Detect which cell encompasses the target text, then output its (X, Y) center coordinate. 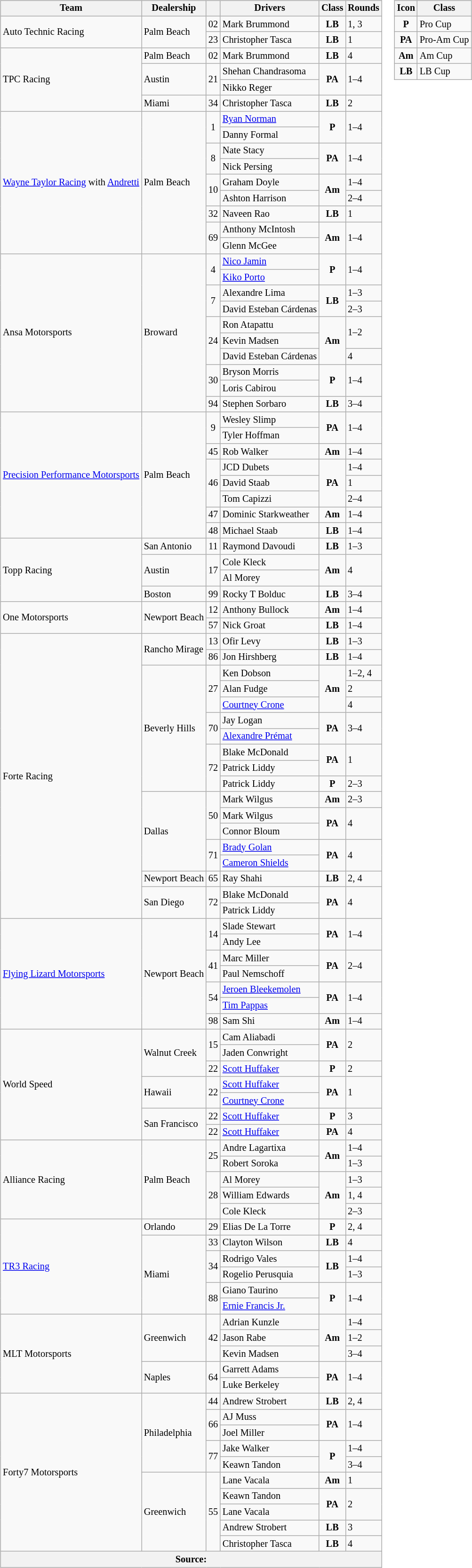
Adrian Kunzle (270, 1322)
Elias De La Torre (270, 1227)
Jon Hirshberg (270, 657)
Tyler Hoffman (270, 436)
98 (213, 1022)
Ofir Levy (270, 641)
7 (213, 301)
Pro Cup (444, 24)
Forte Racing (71, 776)
11 (213, 546)
Paul Nemschoff (270, 974)
Alliance Racing (71, 1180)
Danny Formal (270, 135)
San Diego (174, 902)
Anthony McIntosh (270, 230)
Loris Cabirou (270, 388)
Ansa Motorsports (71, 333)
Graham Doyle (270, 182)
1, 4 (363, 1196)
Kiko Porto (270, 277)
LB Cup (444, 71)
Auto Technic Racing (71, 32)
44 (213, 1401)
50 (213, 816)
Clayton Wilson (270, 1243)
Connor Bloum (270, 832)
66 (213, 1425)
70 (213, 728)
Nico Jamin (270, 261)
33 (213, 1243)
Marc Miller (270, 958)
Alan Fudge (270, 689)
Pro-Am Cup (444, 40)
Tim Pappas (270, 1006)
Jay Logan (270, 721)
Ernie Francis Jr. (270, 1306)
Dominic Starkweather (270, 515)
Ken Dobson (270, 673)
25 (213, 1156)
13 (213, 641)
27 (213, 689)
Rodrigo Vales (270, 1259)
AJ Muss (270, 1417)
Jeroen Bleekemolen (270, 990)
MLT Motorsports (71, 1354)
28 (213, 1196)
Tom Capizzi (270, 499)
Flying Lizard Motorsports (71, 974)
Boston (174, 594)
Ashton Harrison (270, 198)
77 (213, 1456)
Jason Rabe (270, 1338)
71 (213, 855)
Brady Golan (270, 847)
Garrett Adams (270, 1370)
Nick Groat (270, 626)
47 (213, 515)
Joel Miller (270, 1433)
Jaden Conwright (270, 1053)
45 (213, 451)
Jake Walker (270, 1449)
99 (213, 594)
Broward (174, 333)
12 (213, 610)
Rogelio Perusquia (270, 1275)
Andre Lagartixa (270, 1148)
Ryan Norman (270, 119)
65 (213, 879)
Naples (174, 1377)
Rounds (363, 8)
29 (213, 1227)
30 (213, 380)
Wayne Taylor Racing with Andretti (71, 182)
14 (213, 934)
William Edwards (270, 1196)
Anthony Bullock (270, 610)
Walnut Creek (174, 1053)
Philadelphia (174, 1433)
TPC Racing (71, 80)
Dallas (174, 831)
Glenn McGee (270, 245)
Alexandre Prémat (270, 736)
Cam Aliabadi (270, 1037)
24 (213, 341)
World Speed (71, 1085)
69 (213, 238)
10 (213, 190)
Rob Walker (270, 451)
Naveen Rao (270, 214)
88 (213, 1298)
San Antonio (174, 546)
15 (213, 1045)
17 (213, 570)
Team (71, 8)
42 (213, 1338)
Stephen Sorbaro (270, 404)
Giano Taurino (270, 1291)
1, 3 (363, 24)
9 (213, 428)
8 (213, 159)
Nate Stacy (270, 151)
Bryson Morris (270, 372)
86 (213, 657)
Precision Performance Motorsports (71, 475)
32 (213, 214)
Dealership (174, 8)
Hawaii (174, 1092)
Luke Berkeley (270, 1386)
48 (213, 531)
57 (213, 626)
Source: (191, 1560)
Nick Persing (270, 166)
21 (213, 79)
Rancho Mirage (174, 649)
94 (213, 404)
Andy Lee (270, 942)
41 (213, 966)
46 (213, 483)
55 (213, 1512)
San Francisco (174, 1124)
Rocky T Bolduc (270, 594)
Ray Shahi (270, 879)
TR3 Racing (71, 1267)
Raymond Davoudi (270, 546)
Robert Soroka (270, 1164)
Wesley Slimp (270, 420)
64 (213, 1377)
54 (213, 997)
Ron Atapattu (270, 325)
Shehan Chandrasoma (270, 71)
Drivers (270, 8)
1–2, 4 (363, 673)
Slade Stewart (270, 927)
Beverly Hills (174, 728)
Forty7 Motorsports (71, 1472)
Cameron Shields (270, 863)
Sam Shi (270, 1022)
Topp Racing (71, 570)
Alexandre Lima (270, 293)
Am Cup (444, 56)
JCD Dubets (270, 467)
23 (213, 40)
Michael Staab (270, 531)
Nikko Reger (270, 87)
David Staab (270, 483)
Icon (406, 8)
One Motorsports (71, 618)
Orlando (174, 1227)
